From the cell containing the given text, extract its center point as [x, y] coordinate. 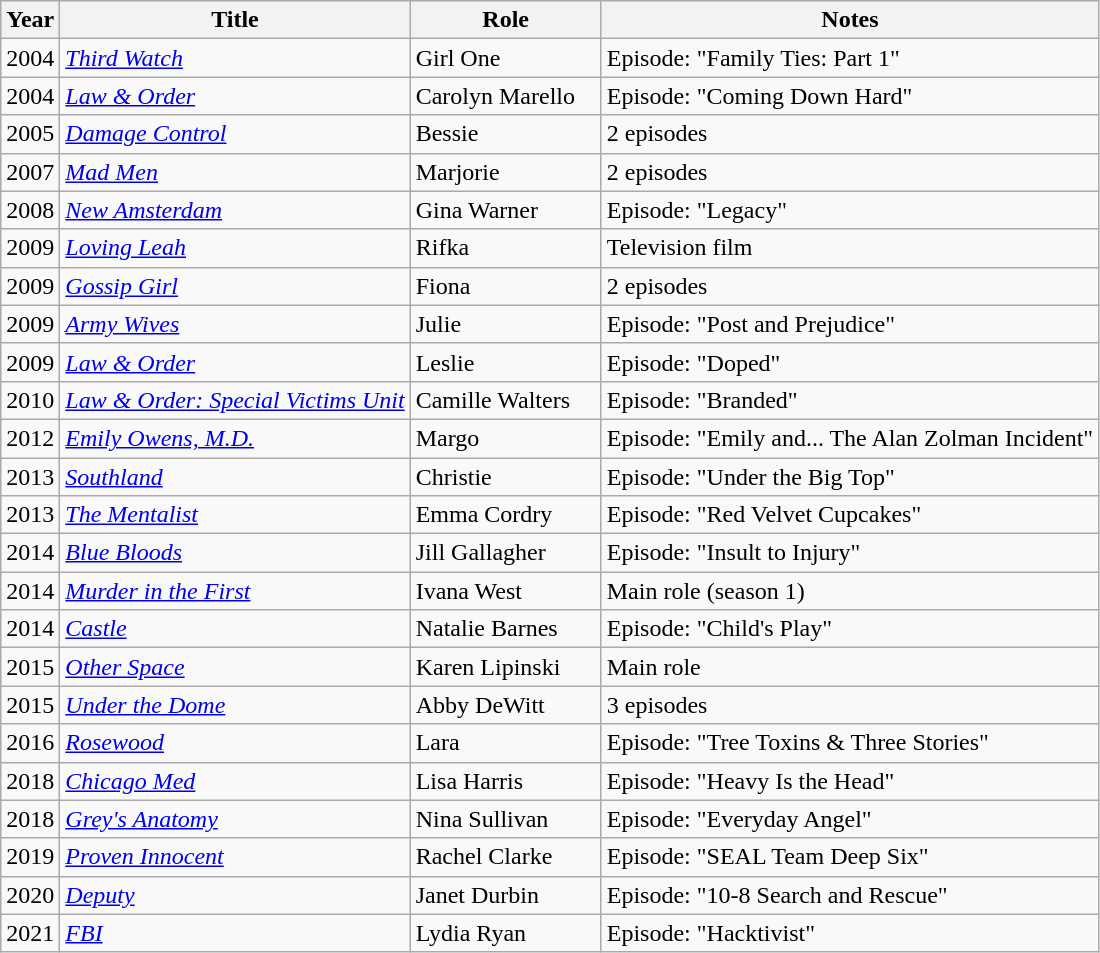
Episode: "Heavy Is the Head" [850, 781]
Nina Sullivan [506, 819]
Episode: "Family Ties: Part 1" [850, 58]
Episode: "Everyday Angel" [850, 819]
Notes [850, 20]
3 episodes [850, 705]
Marjorie [506, 172]
2016 [30, 743]
Gina Warner [506, 210]
Bessie [506, 134]
Episode: "Tree Toxins & Three Stories" [850, 743]
Main role (season 1) [850, 591]
Fiona [506, 286]
2019 [30, 857]
Girl One [506, 58]
Episode: "SEAL Team Deep Six" [850, 857]
Emma Cordry [506, 515]
Episode: "Red Velvet Cupcakes" [850, 515]
Episode: "Doped" [850, 362]
Other Space [235, 667]
2005 [30, 134]
2008 [30, 210]
Army Wives [235, 324]
2012 [30, 438]
Jill Gallagher [506, 553]
Episode: "Branded" [850, 400]
New Amsterdam [235, 210]
2007 [30, 172]
Abby DeWitt [506, 705]
Lydia Ryan [506, 933]
Deputy [235, 895]
Gossip Girl [235, 286]
Murder in the First [235, 591]
Rachel Clarke [506, 857]
Emily Owens, M.D. [235, 438]
Episode: "Insult to Injury" [850, 553]
Title [235, 20]
Janet Durbin [506, 895]
2021 [30, 933]
Grey's Anatomy [235, 819]
Castle [235, 629]
Natalie Barnes [506, 629]
Ivana West [506, 591]
Mad Men [235, 172]
Christie [506, 477]
The Mentalist [235, 515]
Episode: "Under the Big Top" [850, 477]
Lara [506, 743]
Rosewood [235, 743]
Episode: "Emily and... The Alan Zolman Incident" [850, 438]
Chicago Med [235, 781]
Television film [850, 248]
Third Watch [235, 58]
Loving Leah [235, 248]
Proven Innocent [235, 857]
Episode: "Post and Prejudice" [850, 324]
Episode: "Legacy" [850, 210]
Episode: "10-8 Search and Rescue" [850, 895]
Law & Order: Special Victims Unit [235, 400]
Blue Bloods [235, 553]
FBI [235, 933]
2010 [30, 400]
Margo [506, 438]
2020 [30, 895]
Karen Lipinski [506, 667]
Episode: "Child's Play" [850, 629]
Episode: "Hacktivist" [850, 933]
Under the Dome [235, 705]
Camille Walters [506, 400]
Rifka [506, 248]
Julie [506, 324]
Role [506, 20]
Year [30, 20]
Main role [850, 667]
Carolyn Marello [506, 96]
Episode: "Coming Down Hard" [850, 96]
Southland [235, 477]
Lisa Harris [506, 781]
Leslie [506, 362]
Damage Control [235, 134]
